Output the [x, y] coordinate of the center of the cell containing the given text.  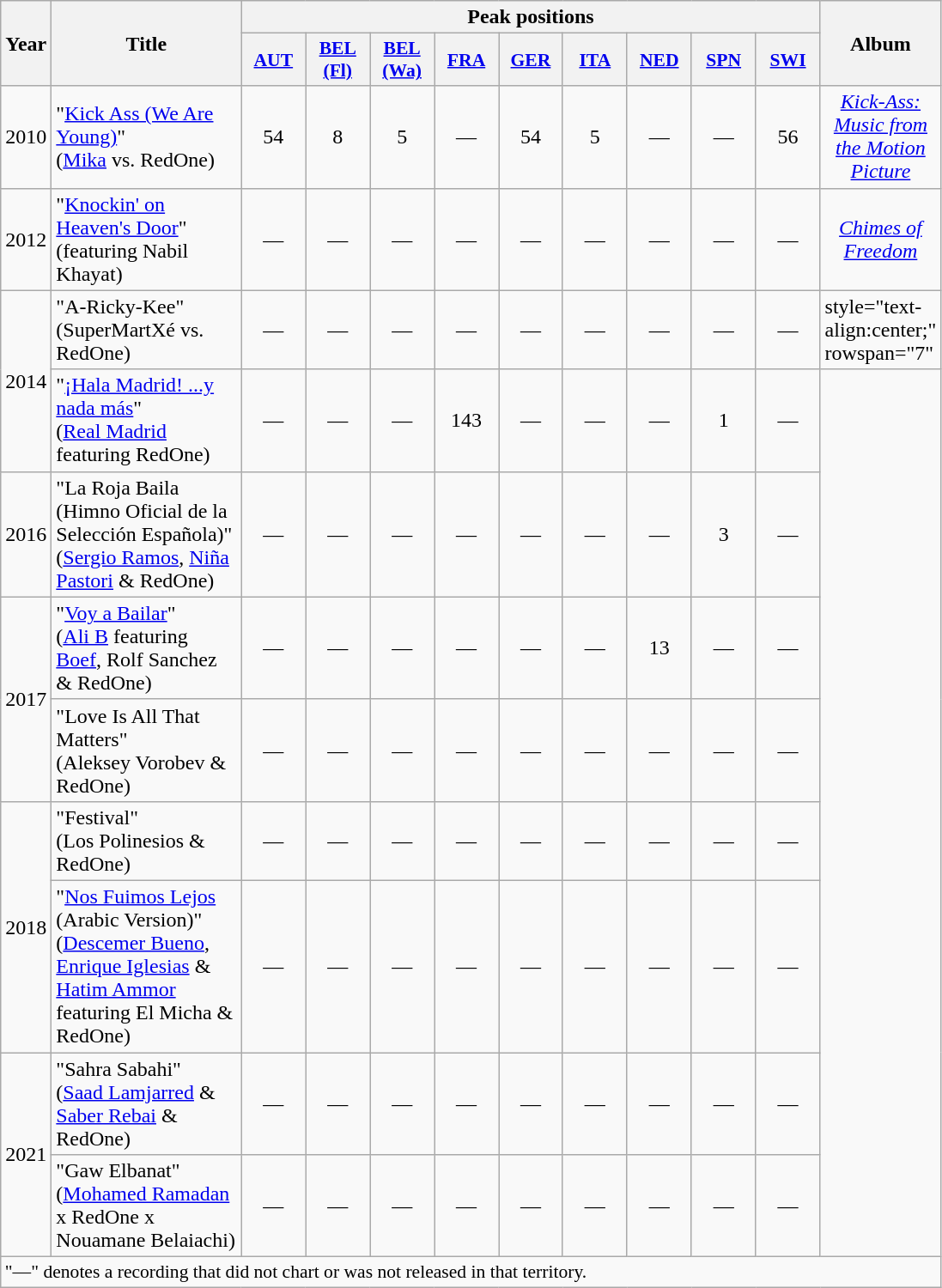
"Voy a Bailar"(Ali B featuring Boef, Rolf Sanchez & RedOne) [146, 647]
"Love Is All That Matters"(Aleksey Vorobev & RedOne) [146, 750]
"La Roja Baila (Himno Oficial de la Selección Española)"(Sergio Ramos, Niña Pastori & RedOne) [146, 534]
2017 [26, 699]
BEL(Fl) [338, 60]
ITA [594, 60]
2012 [26, 239]
143 [467, 421]
style="text-align:center;" rowspan="7" [881, 330]
Chimes of Freedom [881, 239]
2010 [26, 137]
Year [26, 43]
56 [788, 137]
3 [723, 534]
BEL(Wa) [402, 60]
NED [659, 60]
13 [659, 647]
"Festival"(Los Polinesios & RedOne) [146, 841]
2014 [26, 381]
Peak positions [531, 17]
"Gaw Elbanat"(Mohamed Ramadan x RedOne x Nouamane Belaiachi) [146, 1206]
"—" denotes a recording that did not chart or was not released in that territory. [471, 1273]
SWI [788, 60]
8 [338, 137]
"Nos Fuimos Lejos (Arabic Version)"(Descemer Bueno, Enrique Iglesias & Hatim Ammor featuring El Micha & RedOne) [146, 966]
GER [531, 60]
Album [881, 43]
1 [723, 421]
Title [146, 43]
2021 [26, 1155]
"A-Ricky-Kee"(SuperMartXé vs. RedOne) [146, 330]
"Knockin' on Heaven's Door"(featuring Nabil Khayat) [146, 239]
SPN [723, 60]
FRA [467, 60]
2016 [26, 534]
"Sahra Sabahi"(Saad Lamjarred & Saber Rebai & RedOne) [146, 1104]
"¡Hala Madrid! ...y nada más"(Real Madrid featuring RedOne) [146, 421]
2018 [26, 927]
Kick-Ass: Music from the Motion Picture [881, 137]
AUT [273, 60]
"Kick Ass (We Are Young)"(Mika vs. RedOne) [146, 137]
